Return the [x, y] coordinate for the center point of the cell that contains the specified text.  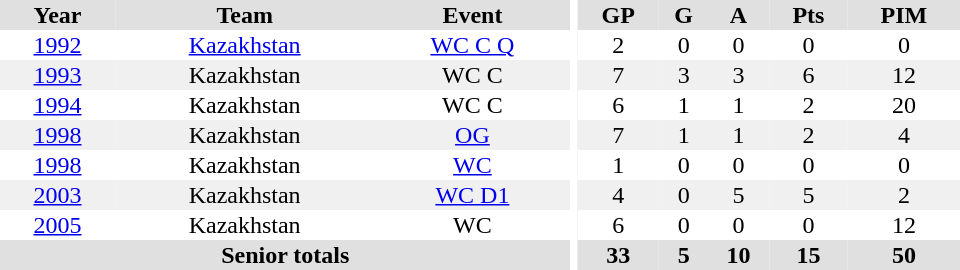
15 [808, 255]
GP [618, 15]
Pts [808, 15]
WC C Q [472, 45]
33 [618, 255]
2005 [58, 225]
20 [904, 105]
1994 [58, 105]
Senior totals [286, 255]
50 [904, 255]
Year [58, 15]
1992 [58, 45]
2003 [58, 195]
1993 [58, 75]
10 [738, 255]
Event [472, 15]
Team [244, 15]
G [684, 15]
A [738, 15]
OG [472, 135]
WC D1 [472, 195]
PIM [904, 15]
